For the text-containing cell, return its midpoint in (x, y) coordinate format. 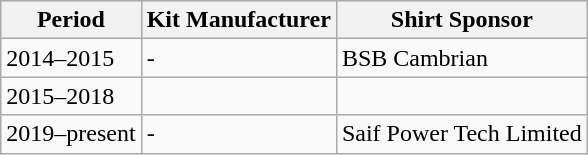
Kit Manufacturer (238, 20)
2015–2018 (71, 96)
Period (71, 20)
2019–present (71, 134)
Saif Power Tech Limited (462, 134)
2014–2015 (71, 58)
Shirt Sponsor (462, 20)
BSB Cambrian (462, 58)
